Identify which cell holds the provided text, then report its [X, Y] central coordinate. 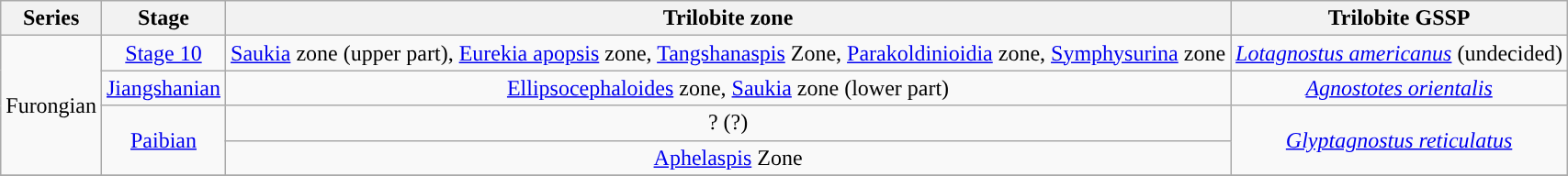
Aphelaspis Zone [728, 158]
Glyptagnostus reticulatus [1400, 140]
Stage 10 [164, 53]
Agnostotes orientalis [1400, 88]
Stage [164, 18]
Series [51, 18]
Ellipsocephaloides zone, Saukia zone (lower part) [728, 88]
Trilobite GSSP [1400, 18]
Paibian [164, 140]
Saukia zone (upper part), Eurekia apopsis zone, Tangshanaspis Zone, Parakoldinioidia zone, Symphysurina zone [728, 53]
Lotagnostus americanus (undecided) [1400, 53]
? (?) [728, 123]
Trilobite zone [728, 18]
Jiangshanian [164, 88]
Furongian [51, 105]
